Provide the [x, y] coordinate of the cell's center where the given text is located.  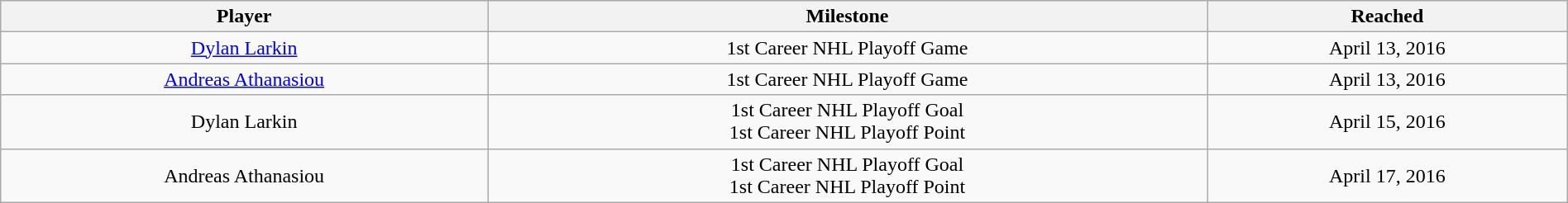
Reached [1388, 17]
Milestone [848, 17]
April 17, 2016 [1388, 175]
April 15, 2016 [1388, 122]
Player [245, 17]
